Search for the cell housing the specified text and yield its [X, Y] center coordinate. 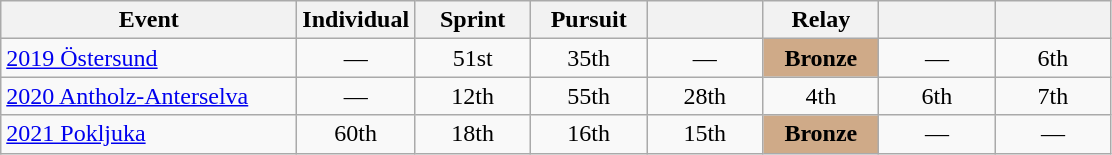
2021 Pokljuka [149, 134]
Relay [821, 20]
Pursuit [589, 20]
Individual [356, 20]
2020 Antholz-Anterselva [149, 96]
16th [589, 134]
Sprint [473, 20]
35th [589, 58]
4th [821, 96]
51st [473, 58]
55th [589, 96]
28th [705, 96]
18th [473, 134]
7th [1053, 96]
60th [356, 134]
Event [149, 20]
2019 Östersund [149, 58]
15th [705, 134]
12th [473, 96]
